Provide the (x, y) coordinate of the cell's center where the given text is located.  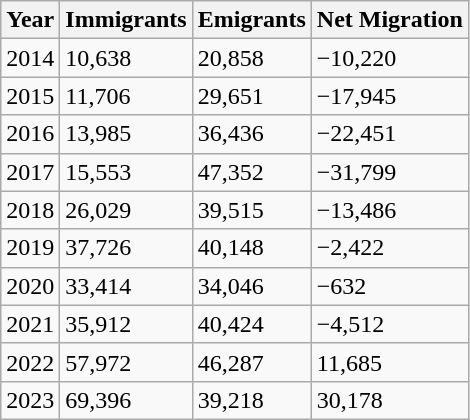
2018 (30, 210)
−31,799 (390, 172)
−632 (390, 286)
2019 (30, 248)
−2,422 (390, 248)
−4,512 (390, 324)
−22,451 (390, 134)
39,515 (252, 210)
−10,220 (390, 58)
Net Migration (390, 20)
35,912 (126, 324)
34,046 (252, 286)
2016 (30, 134)
2021 (30, 324)
2022 (30, 362)
13,985 (126, 134)
−17,945 (390, 96)
2020 (30, 286)
Emigrants (252, 20)
2015 (30, 96)
10,638 (126, 58)
Immigrants (126, 20)
40,424 (252, 324)
37,726 (126, 248)
47,352 (252, 172)
57,972 (126, 362)
26,029 (126, 210)
36,436 (252, 134)
2014 (30, 58)
2023 (30, 400)
20,858 (252, 58)
69,396 (126, 400)
30,178 (390, 400)
2017 (30, 172)
−13,486 (390, 210)
33,414 (126, 286)
11,706 (126, 96)
29,651 (252, 96)
46,287 (252, 362)
11,685 (390, 362)
40,148 (252, 248)
15,553 (126, 172)
Year (30, 20)
39,218 (252, 400)
